Output the (x, y) coordinate of the center of the cell containing the given text.  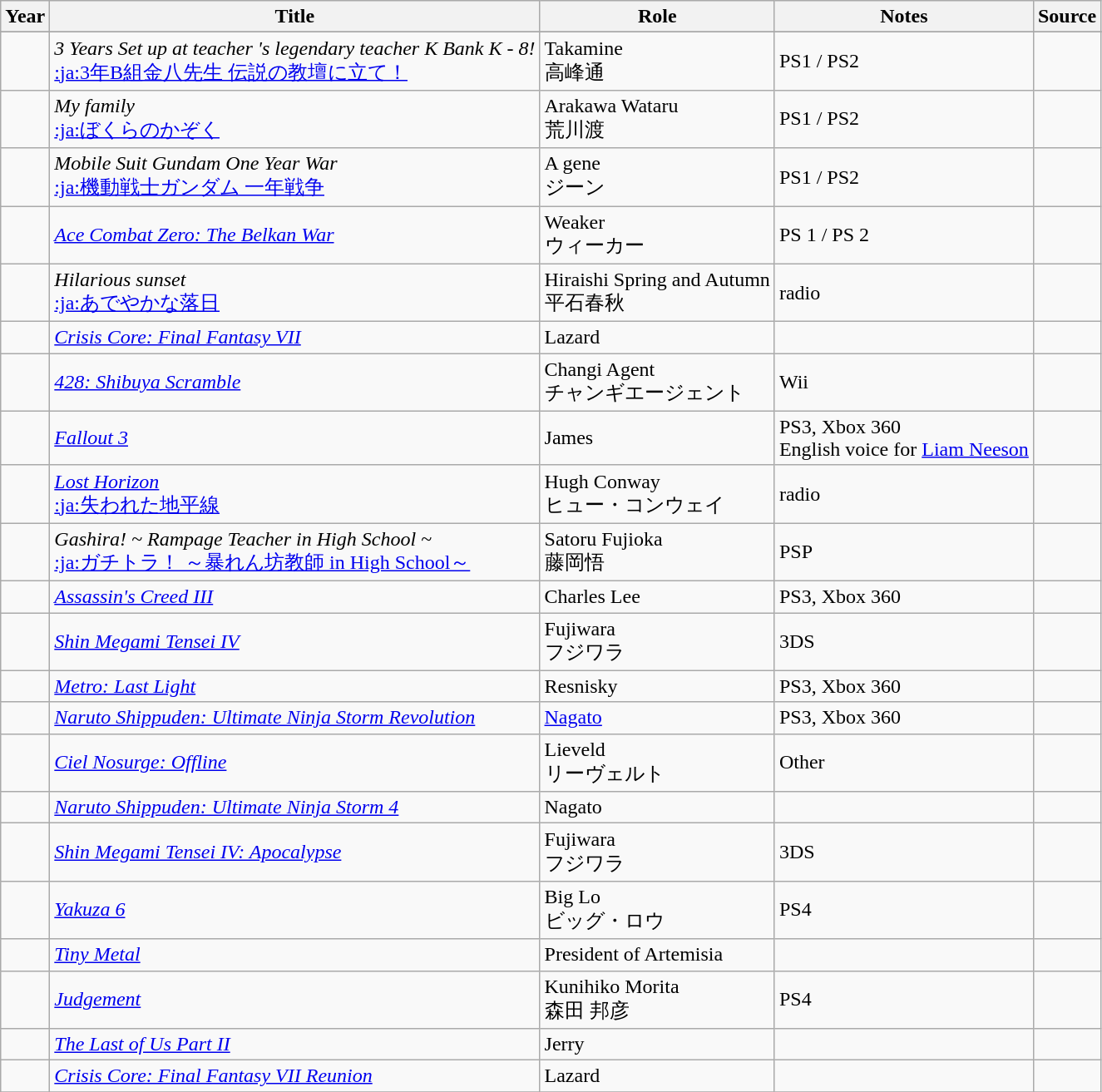
Arakawa Wataru荒川渡 (657, 119)
A geneジーン (657, 177)
Hugh Conwayヒュー・コンウェイ (657, 494)
Jerry (657, 1045)
Crisis Core: Final Fantasy VII (294, 338)
Title (294, 17)
PS 1 / PS 2 (903, 235)
Year (25, 17)
Takamine高峰通 (657, 62)
Source (1066, 17)
Kunihiko Morita森田 邦彦 (657, 1000)
Naruto Shippuden: Ultimate Ninja Storm Revolution (294, 718)
James (657, 437)
Shin Megami Tensei IV (294, 641)
Judgement (294, 1000)
Satoru Fujioka藤岡悟 (657, 552)
Yakuza 6 (294, 910)
Ciel Nosurge: Offline (294, 763)
PSP (903, 552)
Shin Megami Tensei IV: Apocalypse (294, 852)
Crisis Core: Final Fantasy VII Reunion (294, 1076)
Hiraishi Spring and Autumn平石春秋 (657, 293)
Ace Combat Zero: The Belkan War (294, 235)
Other (903, 763)
Wii (903, 383)
Assassin's Creed III (294, 596)
Changi Agentチャンギエージェント (657, 383)
The Last of Us Part II (294, 1045)
Big Loビッグ・ロウ (657, 910)
Gashira! ~ Rampage Teacher in High School ~:ja:ガチトラ！ ～暴れん坊教師 in High School～ (294, 552)
Naruto Shippuden: Ultimate Ninja Storm 4 (294, 808)
Tiny Metal (294, 955)
My family:ja:ぼくらのかぞく (294, 119)
Hilarious sunset:ja:あでやかな落日 (294, 293)
Charles Lee (657, 596)
Resnisky (657, 686)
Lost Horizon:ja:失われた地平線 (294, 494)
Weakerウィーカー (657, 235)
Notes (903, 17)
Fallout 3 (294, 437)
PS3, Xbox 360English voice for Liam Neeson (903, 437)
428: Shibuya Scramble (294, 383)
Lieveldリーヴェルト (657, 763)
Role (657, 17)
3 Years Set up at teacher 's legendary teacher K Bank K - 8!:ja:3年B組金八先生 伝説の教壇に立て！ (294, 62)
President of Artemisia (657, 955)
Metro: Last Light (294, 686)
Mobile Suit Gundam One Year War:ja:機動戦士ガンダム 一年戦争 (294, 177)
